Return [X, Y] of the center of cell containing provided text 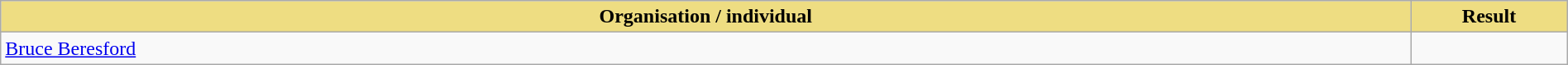
Result [1489, 17]
Bruce Beresford [706, 48]
Organisation / individual [706, 17]
